Scan for the cell matching the given text and deliver its [x, y] coordinate at center. 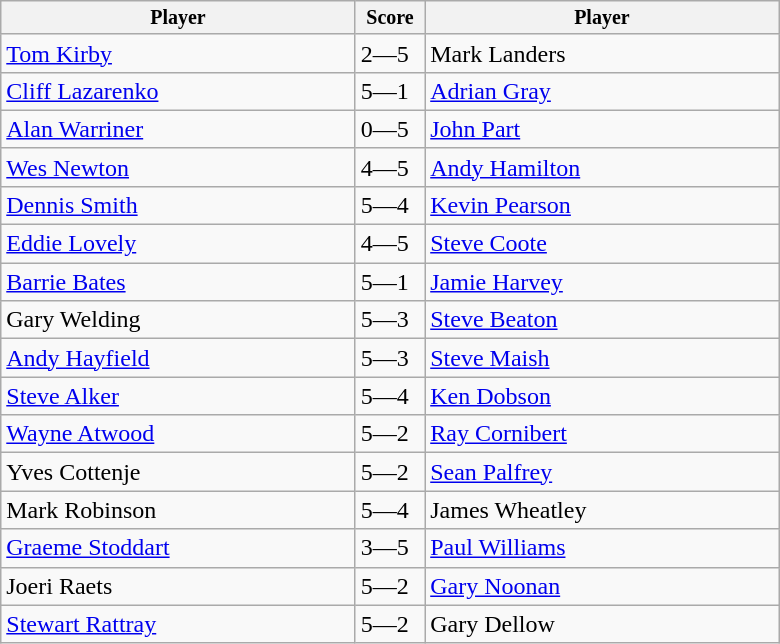
2—5 [390, 53]
Steve Coote [602, 244]
Wayne Atwood [178, 434]
Eddie Lovely [178, 244]
0—5 [390, 129]
Ray Cornibert [602, 434]
Gary Welding [178, 320]
Cliff Lazarenko [178, 91]
Ken Dobson [602, 396]
Alan Warriner [178, 129]
Wes Newton [178, 167]
James Wheatley [602, 510]
Mark Landers [602, 53]
Yves Cottenje [178, 472]
John Part [602, 129]
Sean Palfrey [602, 472]
Paul Williams [602, 548]
Dennis Smith [178, 205]
Joeri Raets [178, 586]
3—5 [390, 548]
Steve Beaton [602, 320]
Gary Noonan [602, 586]
Steve Alker [178, 396]
Graeme Stoddart [178, 548]
Steve Maish [602, 358]
Andy Hayfield [178, 358]
Gary Dellow [602, 624]
Kevin Pearson [602, 205]
Barrie Bates [178, 282]
Stewart Rattray [178, 624]
Andy Hamilton [602, 167]
Mark Robinson [178, 510]
Jamie Harvey [602, 282]
Adrian Gray [602, 91]
Score [390, 18]
Tom Kirby [178, 53]
